Determine the [x, y] coordinate at the center of the cell enclosing the given text.  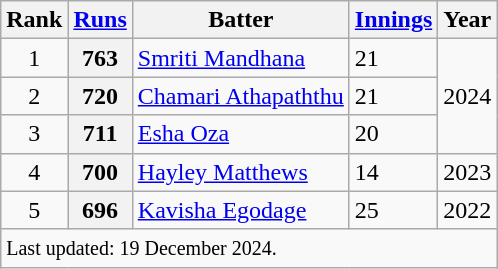
4 [34, 172]
720 [100, 96]
700 [100, 172]
20 [393, 134]
Batter [240, 20]
2024 [468, 96]
25 [393, 210]
Rank [34, 20]
Hayley Matthews [240, 172]
2023 [468, 172]
Smriti Mandhana [240, 58]
Innings [393, 20]
2 [34, 96]
Esha Oza [240, 134]
2022 [468, 210]
696 [100, 210]
1 [34, 58]
Last updated: 19 December 2024. [249, 248]
14 [393, 172]
711 [100, 134]
Year [468, 20]
Chamari Athapaththu [240, 96]
3 [34, 134]
5 [34, 210]
Kavisha Egodage [240, 210]
763 [100, 58]
Runs [100, 20]
